Locate the cell with the specified text and output its [x, y] center coordinate. 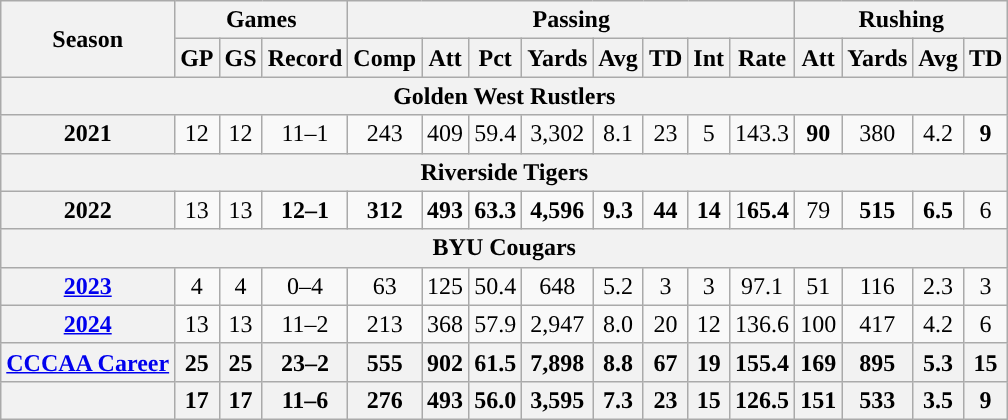
7,898 [558, 362]
63.3 [496, 210]
Rate [762, 58]
67 [665, 362]
90 [818, 134]
51 [818, 286]
50.4 [496, 286]
14 [709, 210]
23–2 [305, 362]
7.3 [618, 400]
20 [665, 324]
59.4 [496, 134]
12–1 [305, 210]
213 [385, 324]
8.1 [618, 134]
5.2 [618, 286]
3.5 [938, 400]
3,302 [558, 134]
8.0 [618, 324]
368 [446, 324]
409 [446, 134]
126.5 [762, 400]
2022 [88, 210]
56.0 [496, 400]
CCCAA Career [88, 362]
Comp [385, 58]
Riverside Tigers [504, 172]
11–6 [305, 400]
125 [446, 286]
2,947 [558, 324]
63 [385, 286]
417 [878, 324]
276 [385, 400]
648 [558, 286]
243 [385, 134]
9.3 [618, 210]
Record [305, 58]
169 [818, 362]
136.6 [762, 324]
2.3 [938, 286]
312 [385, 210]
155.4 [762, 362]
151 [818, 400]
555 [385, 362]
2024 [88, 324]
3,595 [558, 400]
61.5 [496, 362]
Season [88, 39]
BYU Cougars [504, 248]
165.4 [762, 210]
5.3 [938, 362]
Golden West Rustlers [504, 96]
Rushing [902, 20]
79 [818, 210]
515 [878, 210]
116 [878, 286]
Games [262, 20]
GS [240, 58]
4,596 [558, 210]
11–1 [305, 134]
97.1 [762, 286]
902 [446, 362]
6.5 [938, 210]
44 [665, 210]
GP [197, 58]
0–4 [305, 286]
19 [709, 362]
Passing [572, 20]
5 [709, 134]
11–2 [305, 324]
533 [878, 400]
2023 [88, 286]
57.9 [496, 324]
Pct [496, 58]
380 [878, 134]
8.8 [618, 362]
143.3 [762, 134]
2021 [88, 134]
895 [878, 362]
Int [709, 58]
100 [818, 324]
